For the text-containing cell, return its midpoint in [X, Y] coordinate format. 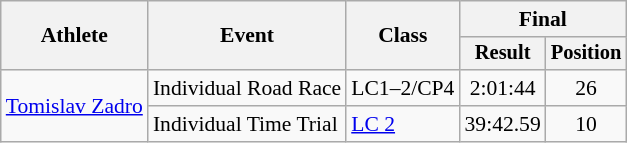
Class [402, 36]
26 [586, 88]
Result [502, 54]
Athlete [74, 36]
2:01:44 [502, 88]
39:42.59 [502, 124]
Final [542, 19]
Event [247, 36]
Individual Time Trial [247, 124]
10 [586, 124]
LC 2 [402, 124]
LC1–2/CP4 [402, 88]
Individual Road Race [247, 88]
Position [586, 54]
Tomislav Zadro [74, 106]
